Search for the cell housing the specified text and yield its (X, Y) center coordinate. 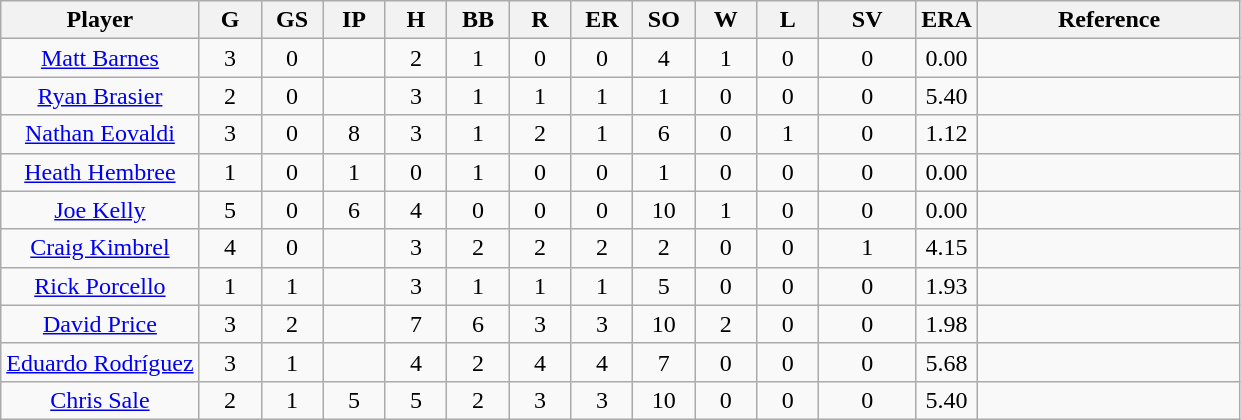
8 (354, 134)
5.68 (947, 362)
Ryan Brasier (100, 96)
1.12 (947, 134)
W (726, 20)
G (230, 20)
1.98 (947, 324)
H (416, 20)
Heath Hembree (100, 172)
Joe Kelly (100, 210)
IP (354, 20)
ER (602, 20)
4.15 (947, 248)
SV (868, 20)
David Price (100, 324)
Eduardo Rodríguez (100, 362)
SO (664, 20)
Chris Sale (100, 400)
Nathan Eovaldi (100, 134)
1.93 (947, 286)
Player (100, 20)
L (788, 20)
R (540, 20)
GS (292, 20)
Rick Porcello (100, 286)
ERA (947, 20)
Craig Kimbrel (100, 248)
Matt Barnes (100, 58)
Reference (1110, 20)
BB (478, 20)
